Extract the (x, y) coordinate from the center of the cell holding the provided text.  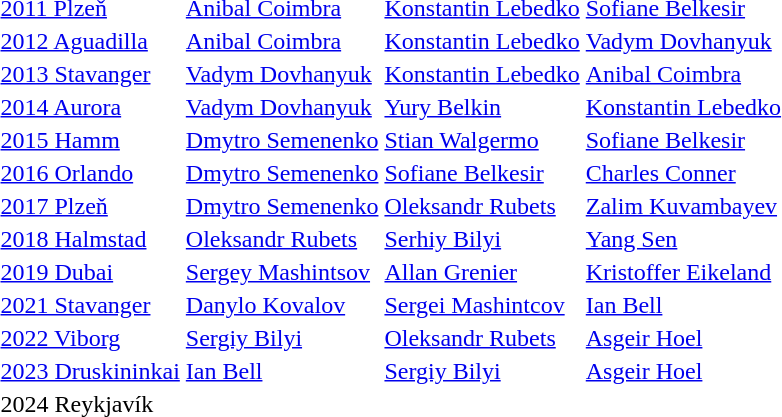
Serhiy Bilyi (482, 239)
Yang Sen (683, 239)
Charles Conner (683, 173)
Allan Grenier (482, 272)
Sergey Mashintsov (282, 272)
Kristoffer Eikeland (683, 272)
Yury Belkin (482, 107)
Danylo Kovalov (282, 305)
Sergei Mashintcov (482, 305)
Stian Walgermo (482, 140)
Zalim Kuvambayev (683, 206)
